Return the (x, y) coordinate for the center point of the cell that contains the specified text.  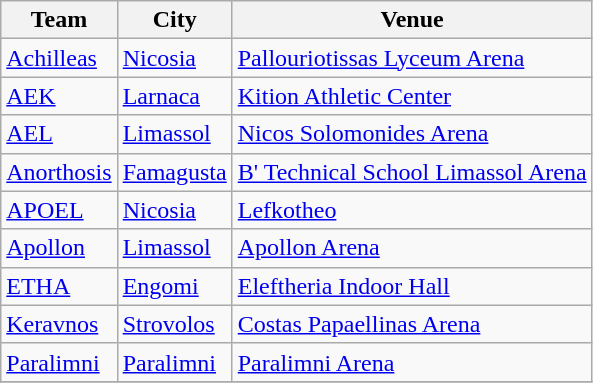
Eleftheria Indoor Hall (412, 286)
Anorthosis (59, 172)
Engomi (174, 286)
Famagusta (174, 172)
AEL (59, 134)
Apollon (59, 248)
Team (59, 20)
Pallouriotissas Lyceum Arena (412, 58)
Achilleas (59, 58)
Strovolos (174, 324)
AEK (59, 96)
Paralimni Arena (412, 362)
ETHA (59, 286)
Venue (412, 20)
Lefkotheo (412, 210)
Larnaca (174, 96)
Kition Athletic Center (412, 96)
Apollon Arena (412, 248)
B' Technical School Limassol Arena (412, 172)
APOEL (59, 210)
Keravnos (59, 324)
Nicos Solomonides Arena (412, 134)
Costas Papaellinas Arena (412, 324)
City (174, 20)
